Capture the cell that displays the provided text and extract its (X, Y) central coordinate. 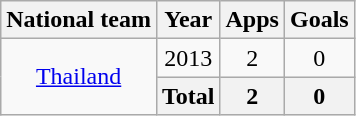
Year (188, 20)
Total (188, 96)
Thailand (79, 77)
2013 (188, 58)
National team (79, 20)
Goals (319, 20)
Apps (252, 20)
